From the cell containing the given text, extract its center point as (x, y) coordinate. 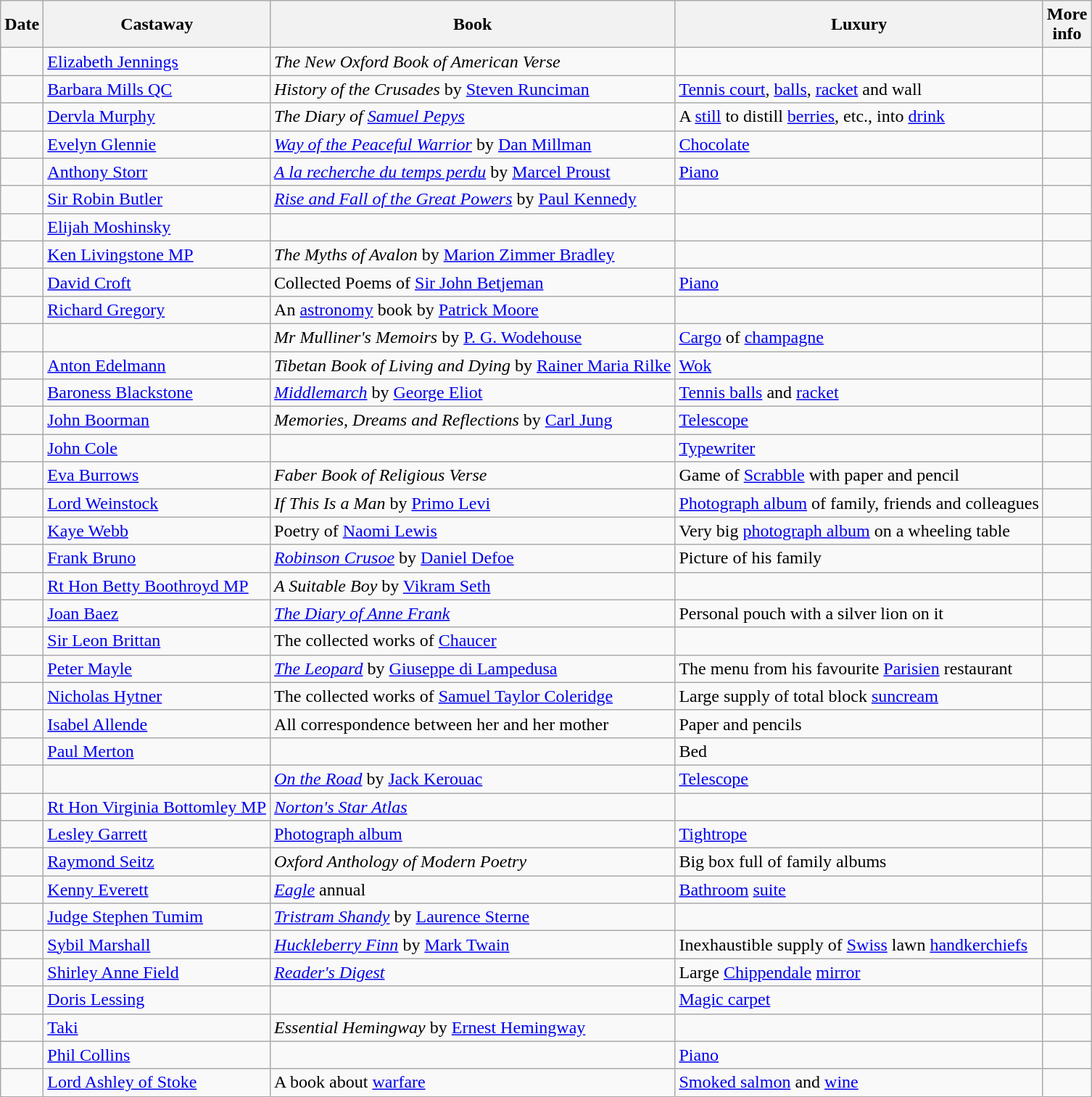
Bathroom suite (859, 890)
Paper and pencils (859, 724)
Tibetan Book of Living and Dying by Rainer Maria Rilke (473, 365)
Essential Hemingway by Ernest Hemingway (473, 1027)
History of the Crusades by Steven Runciman (473, 89)
Mr Mulliner's Memoirs by P. G. Wodehouse (473, 337)
Evelyn Glennie (157, 144)
Inexhaustible supply of Swiss lawn handkerchiefs (859, 945)
Rt Hon Virginia Bottomley MP (157, 807)
Picture of his family (859, 558)
Tristram Shandy by Laurence Sterne (473, 917)
Taki (157, 1027)
All correspondence between her and her mother (473, 724)
The menu from his favourite Parisien restaurant (859, 668)
Bed (859, 751)
The New Oxford Book of American Verse (473, 62)
Tennis court, balls, racket and wall (859, 89)
Middlemarch by George Eliot (473, 393)
Kenny Everett (157, 890)
Oxford Anthology of Modern Poetry (473, 862)
Dervla Murphy (157, 117)
Tennis balls and racket (859, 393)
Wok (859, 365)
Peter Mayle (157, 668)
Huckleberry Finn by Mark Twain (473, 945)
Raymond Seitz (157, 862)
Personal pouch with a silver lion on it (859, 613)
Tightrope (859, 835)
Faber Book of Religious Verse (473, 476)
Nicholas Hytner (157, 696)
Large Chippendale mirror (859, 972)
Memories, Dreams and Reflections by Carl Jung (473, 421)
A Suitable Boy by Vikram Seth (473, 586)
Shirley Anne Field (157, 972)
Way of the Peaceful Warrior by Dan Millman (473, 144)
Paul Merton (157, 751)
Anthony Storr (157, 172)
Anton Edelmann (157, 365)
Richard Gregory (157, 310)
Sir Robin Butler (157, 199)
Eagle annual (473, 890)
Sybil Marshall (157, 945)
Chocolate (859, 144)
Joan Baez (157, 613)
Doris Lessing (157, 1000)
David Croft (157, 282)
Date (22, 25)
Collected Poems of Sir John Betjeman (473, 282)
Robinson Crusoe by Daniel Defoe (473, 558)
Big box full of family albums (859, 862)
The Myths of Avalon by Marion Zimmer Bradley (473, 254)
Judge Stephen Tumim (157, 917)
Magic carpet (859, 1000)
Ken Livingstone MP (157, 254)
Lord Weinstock (157, 503)
An astronomy book by Patrick Moore (473, 310)
Photograph album (473, 835)
Very big photograph album on a wheeling table (859, 531)
On the Road by Jack Kerouac (473, 779)
If This Is a Man by Primo Levi (473, 503)
Photograph album of family, friends and colleagues (859, 503)
A still to distill berries, etc., into drink (859, 117)
Moreinfo (1067, 25)
The Leopard by Giuseppe di Lampedusa (473, 668)
Phil Collins (157, 1055)
Frank Bruno (157, 558)
Lord Ashley of Stoke (157, 1082)
John Cole (157, 448)
Elizabeth Jennings (157, 62)
Book (473, 25)
Norton's Star Atlas (473, 807)
A la recherche du temps perdu by Marcel Proust (473, 172)
The Diary of Anne Frank (473, 613)
The Diary of Samuel Pepys (473, 117)
Kaye Webb (157, 531)
Large supply of total block suncream (859, 696)
The collected works of Samuel Taylor Coleridge (473, 696)
Sir Leon Brittan (157, 641)
A book about warfare (473, 1082)
Typewriter (859, 448)
Poetry of Naomi Lewis (473, 531)
The collected works of Chaucer (473, 641)
Rt Hon Betty Boothroyd MP (157, 586)
Barbara Mills QC (157, 89)
Rise and Fall of the Great Powers by Paul Kennedy (473, 199)
Castaway (157, 25)
Reader's Digest (473, 972)
Luxury (859, 25)
Elijah Moshinsky (157, 227)
Smoked salmon and wine (859, 1082)
Game of Scrabble with paper and pencil (859, 476)
Lesley Garrett (157, 835)
John Boorman (157, 421)
Eva Burrows (157, 476)
Baroness Blackstone (157, 393)
Cargo of champagne (859, 337)
Isabel Allende (157, 724)
